Return the [x, y] coordinate for the center point of the cell that contains the specified text.  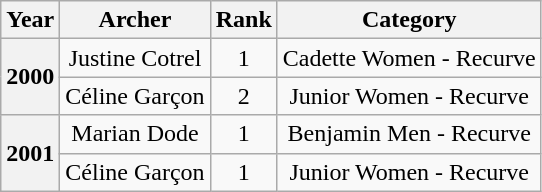
Justine Cotrel [135, 58]
2000 [30, 77]
2001 [30, 153]
Marian Dode [135, 134]
Rank [244, 20]
Category [409, 20]
Cadette Women - Recurve [409, 58]
Archer [135, 20]
2 [244, 96]
Year [30, 20]
Benjamin Men - Recurve [409, 134]
